From the cell containing the given text, extract its center point as [X, Y] coordinate. 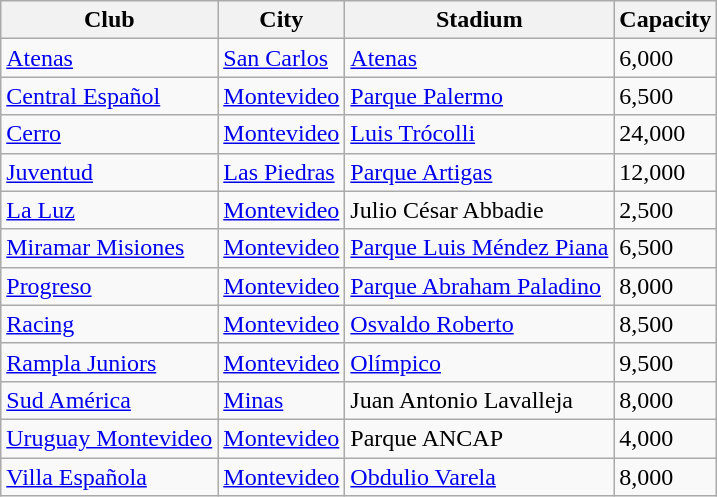
Miramar Misiones [110, 248]
6,000 [666, 58]
9,500 [666, 362]
Parque Luis Méndez Piana [480, 248]
San Carlos [282, 58]
Central Español [110, 96]
Capacity [666, 20]
Obdulio Varela [480, 477]
8,500 [666, 324]
Parque Palermo [480, 96]
Cerro [110, 134]
12,000 [666, 172]
Progreso [110, 286]
City [282, 20]
24,000 [666, 134]
Parque ANCAP [480, 438]
Rampla Juniors [110, 362]
Villa Española [110, 477]
La Luz [110, 210]
Luis Trócolli [480, 134]
Olímpico [480, 362]
Julio César Abbadie [480, 210]
Stadium [480, 20]
2,500 [666, 210]
Juan Antonio Lavalleja [480, 400]
Parque Abraham Paladino [480, 286]
Uruguay Montevideo [110, 438]
4,000 [666, 438]
Club [110, 20]
Juventud [110, 172]
Parque Artigas [480, 172]
Racing [110, 324]
Las Piedras [282, 172]
Minas [282, 400]
Osvaldo Roberto [480, 324]
Sud América [110, 400]
